For the text-containing cell, return its midpoint in [x, y] coordinate format. 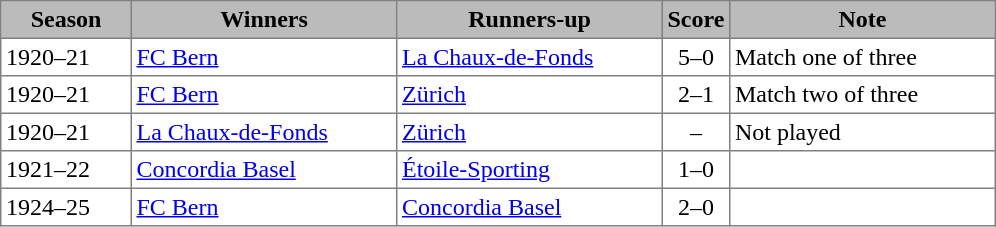
Score [696, 20]
Runners-up [530, 20]
1921–22 [66, 170]
Note [863, 20]
2–1 [696, 95]
1924–25 [66, 207]
Not played [863, 132]
– [696, 132]
Match one of three [863, 57]
Match two of three [863, 95]
2–0 [696, 207]
1–0 [696, 170]
Winners [264, 20]
Étoile-Sporting [530, 170]
Season [66, 20]
5–0 [696, 57]
